From the cell containing the given text, extract its center point as [x, y] coordinate. 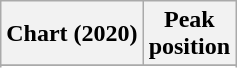
Peakposition [189, 34]
Chart (2020) [72, 34]
